Capture the cell that displays the provided text and extract its [X, Y] central coordinate. 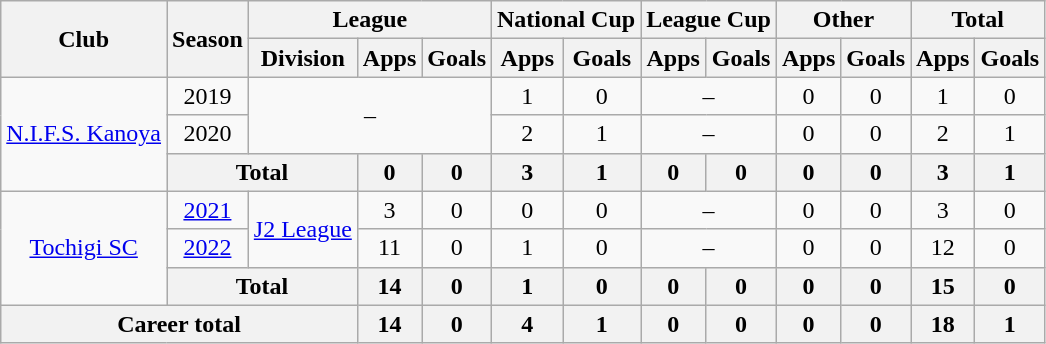
N.I.F.S. Kanoya [84, 134]
12 [943, 248]
Division [302, 58]
4 [528, 324]
Career total [180, 324]
League Cup [709, 20]
18 [943, 324]
Tochigi SC [84, 248]
2020 [208, 134]
League [370, 20]
National Cup [566, 20]
Season [208, 39]
Other [843, 20]
Club [84, 39]
15 [943, 286]
2019 [208, 96]
2022 [208, 248]
11 [389, 248]
J2 League [302, 229]
2021 [208, 210]
